Find where the given text appears and provide that cell's center as (X, Y) coordinate. 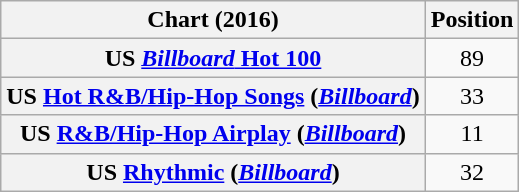
US Hot R&B/Hip-Hop Songs (Billboard) (213, 96)
Position (472, 20)
11 (472, 134)
89 (472, 58)
Chart (2016) (213, 20)
US R&B/Hip-Hop Airplay (Billboard) (213, 134)
33 (472, 96)
US Billboard Hot 100 (213, 58)
US Rhythmic (Billboard) (213, 172)
32 (472, 172)
